Identify which cell holds the provided text, then report its [x, y] central coordinate. 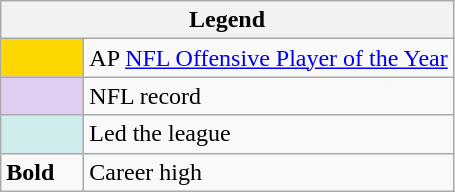
NFL record [268, 96]
AP NFL Offensive Player of the Year [268, 58]
Legend [228, 20]
Career high [268, 172]
Bold [42, 172]
Led the league [268, 134]
